Output the (X, Y) coordinate of the center of the cell containing the given text.  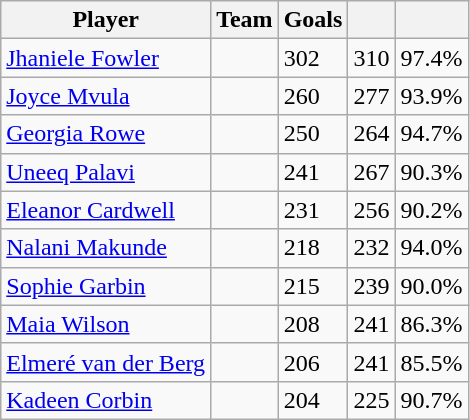
90.0% (432, 286)
Uneeq Palavi (106, 172)
218 (313, 248)
Elmeré van der Berg (106, 362)
256 (372, 210)
Georgia Rowe (106, 134)
Team (245, 20)
264 (372, 134)
310 (372, 58)
Kadeen Corbin (106, 400)
85.5% (432, 362)
215 (313, 286)
90.7% (432, 400)
97.4% (432, 58)
260 (313, 96)
208 (313, 324)
267 (372, 172)
94.7% (432, 134)
90.2% (432, 210)
250 (313, 134)
277 (372, 96)
90.3% (432, 172)
Jhaniele Fowler (106, 58)
232 (372, 248)
225 (372, 400)
206 (313, 362)
86.3% (432, 324)
204 (313, 400)
239 (372, 286)
93.9% (432, 96)
Maia Wilson (106, 324)
Sophie Garbin (106, 286)
302 (313, 58)
Eleanor Cardwell (106, 210)
Nalani Makunde (106, 248)
231 (313, 210)
Player (106, 20)
Goals (313, 20)
94.0% (432, 248)
Joyce Mvula (106, 96)
